Provide the (X, Y) coordinate of the cell's center where the given text is located.  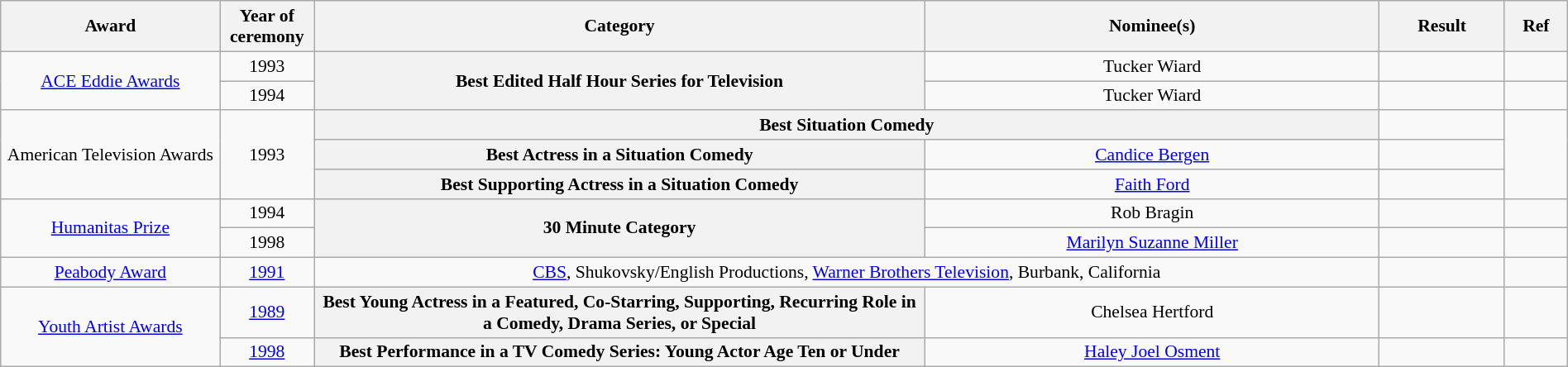
Best Supporting Actress in a Situation Comedy (620, 184)
Best Performance in a TV Comedy Series: Young Actor Age Ten or Under (620, 352)
Chelsea Hertford (1151, 312)
Category (620, 26)
Best Situation Comedy (847, 126)
Youth Artist Awards (111, 327)
CBS, Shukovsky/English Productions, Warner Brothers Television, Burbank, California (847, 273)
Nominee(s) (1151, 26)
Humanitas Prize (111, 228)
Haley Joel Osment (1151, 352)
Year of ceremony (267, 26)
American Television Awards (111, 155)
Ref (1536, 26)
1989 (267, 312)
Peabody Award (111, 273)
Marilyn Suzanne Miller (1151, 243)
1991 (267, 273)
Result (1442, 26)
Best Actress in a Situation Comedy (620, 155)
Faith Ford (1151, 184)
Award (111, 26)
Best Young Actress in a Featured, Co-Starring, Supporting, Recurring Role in a Comedy, Drama Series, or Special (620, 312)
30 Minute Category (620, 228)
Rob Bragin (1151, 213)
Candice Bergen (1151, 155)
ACE Eddie Awards (111, 81)
Best Edited Half Hour Series for Television (620, 81)
